For the text-containing cell, return its midpoint in [x, y] coordinate format. 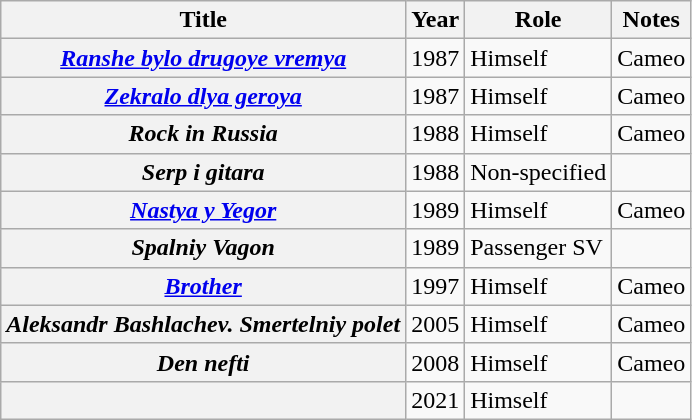
Serp i gitara [204, 172]
Non-specified [538, 172]
Rock in Russia [204, 134]
Spalniy Vagon [204, 248]
Notes [652, 20]
2021 [436, 400]
Nastya y Yegor [204, 210]
Zekralo dlya geroya [204, 96]
2005 [436, 324]
Title [204, 20]
Den nefti [204, 362]
Aleksandr Bashlachev. Smertelniy polet [204, 324]
Role [538, 20]
Year [436, 20]
Passenger SV [538, 248]
1997 [436, 286]
Brother [204, 286]
2008 [436, 362]
Ranshe bylo drugoye vremya [204, 58]
